Search for the cell housing the specified text and yield its [X, Y] center coordinate. 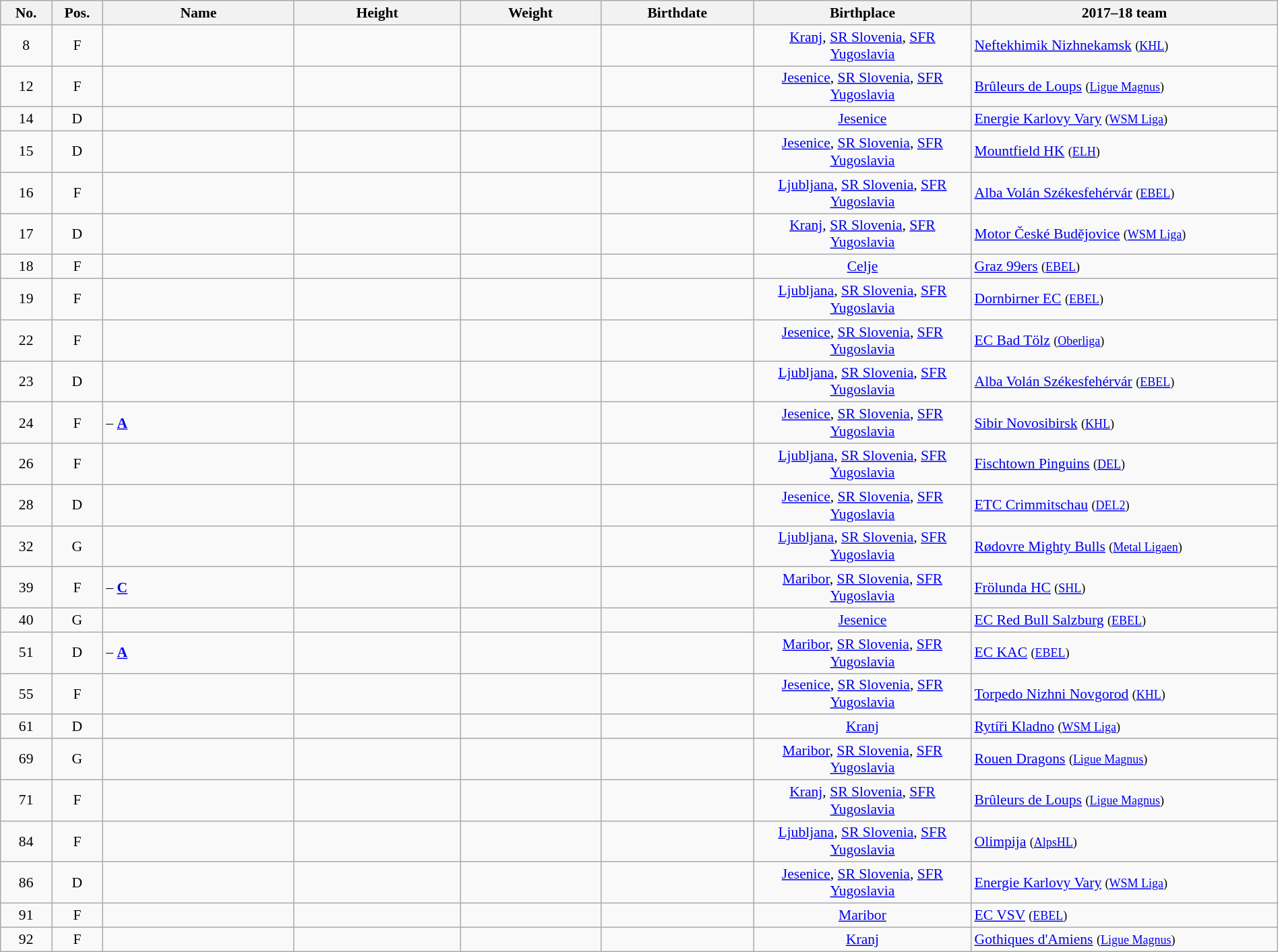
Gothiques d'Amiens (Ligue Magnus) [1124, 939]
55 [26, 694]
86 [26, 883]
51 [26, 652]
Rouen Dragons (Ligue Magnus) [1124, 759]
EC Red Bull Salzburg (EBEL) [1124, 621]
71 [26, 800]
39 [26, 588]
Olimpija (AlpsHL) [1124, 841]
84 [26, 841]
Mountfield HK (ELH) [1124, 152]
Frölunda HC (SHL) [1124, 588]
92 [26, 939]
Maribor [862, 916]
16 [26, 193]
18 [26, 267]
EC VSV (EBEL) [1124, 916]
Motor České Budějovice (WSM Liga) [1124, 234]
12 [26, 86]
Neftekhimik Nizhnekamsk (KHL) [1124, 46]
Fischtown Pinguins (DEL) [1124, 464]
Height [377, 13]
Pos. [78, 13]
28 [26, 505]
No. [26, 13]
Birthplace [862, 13]
Birthdate [677, 13]
8 [26, 46]
40 [26, 621]
22 [26, 341]
Torpedo Nizhni Novgorod (KHL) [1124, 694]
26 [26, 464]
Rødovre Mighty Bulls (Metal Ligaen) [1124, 546]
24 [26, 423]
Rytíři Kladno (WSM Liga) [1124, 727]
Celje [862, 267]
19 [26, 299]
69 [26, 759]
32 [26, 546]
91 [26, 916]
Graz 99ers (EBEL) [1124, 267]
2017–18 team [1124, 13]
23 [26, 381]
Sibir Novosibirsk (KHL) [1124, 423]
EC KAC (EBEL) [1124, 652]
17 [26, 234]
– C [198, 588]
EC Bad Tölz (Oberliga) [1124, 341]
61 [26, 727]
Name [198, 13]
Weight [530, 13]
ETC Crimmitschau (DEL2) [1124, 505]
14 [26, 119]
Dornbirner EC (EBEL) [1124, 299]
15 [26, 152]
